Locate the cell with the specified text and output its (X, Y) center coordinate. 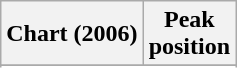
Chart (2006) (72, 34)
Peakposition (189, 34)
